Capture the cell that displays the provided text and extract its (X, Y) central coordinate. 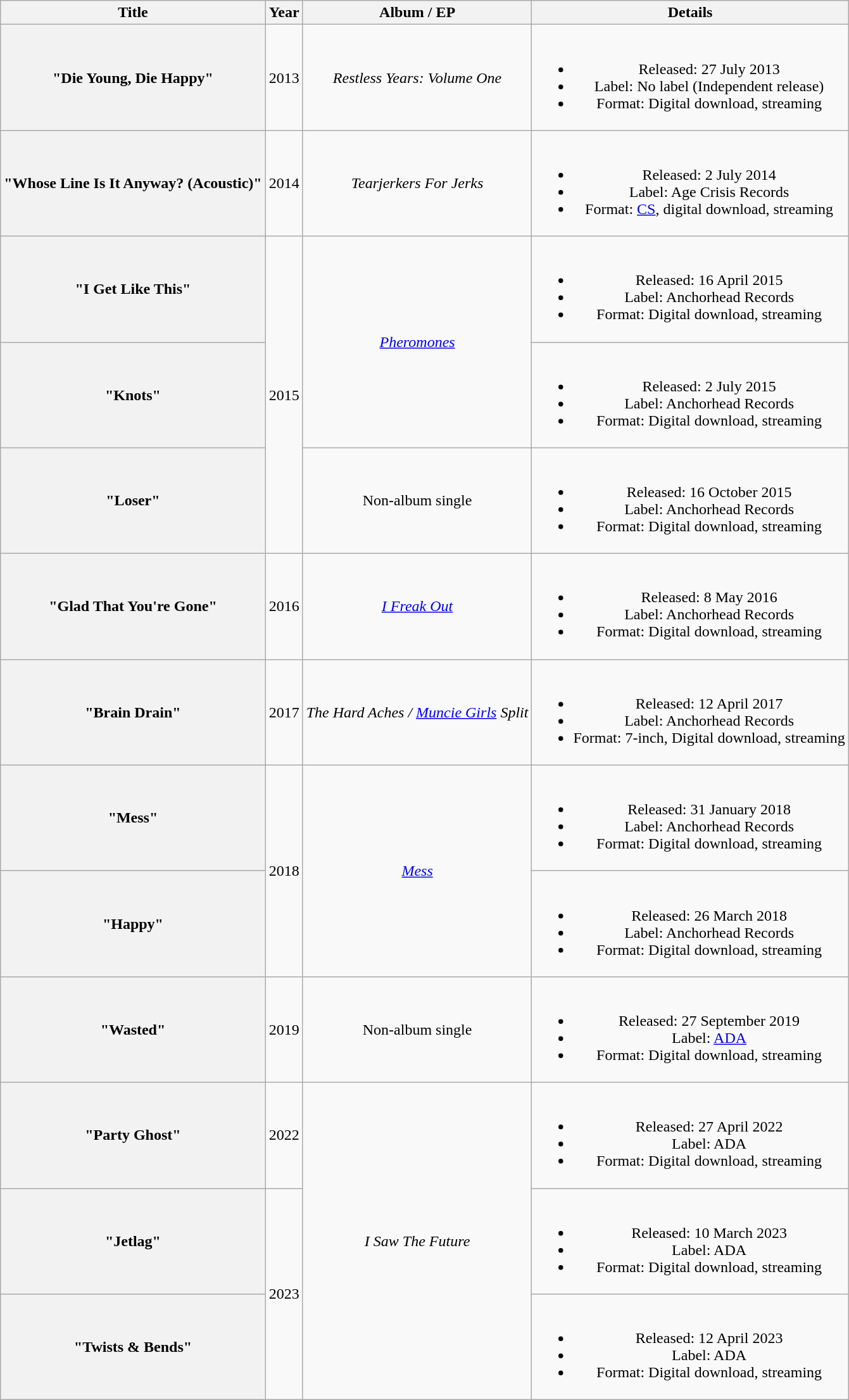
"Loser" (133, 500)
2022 (284, 1135)
Released: 12 April 2023Label: ADAFormat: Digital download, streaming (690, 1347)
Released: 26 March 2018Label: Anchorhead RecordsFormat: Digital download, streaming (690, 923)
Released: 2 July 2015Label: Anchorhead RecordsFormat: Digital download, streaming (690, 395)
Restless Years: Volume One (417, 77)
Released: 8 May 2016Label: Anchorhead RecordsFormat: Digital download, streaming (690, 607)
2015 (284, 395)
"Jetlag" (133, 1241)
Year (284, 13)
Details (690, 13)
"Die Young, Die Happy" (133, 77)
"Glad That You're Gone" (133, 607)
Released: 16 April 2015Label: Anchorhead RecordsFormat: Digital download, streaming (690, 289)
I Saw The Future (417, 1241)
"Knots" (133, 395)
Title (133, 13)
"Mess" (133, 818)
Released: 2 July 2014Label: Age Crisis RecordsFormat: CS, digital download, streaming (690, 184)
Released: 12 April 2017Label: Anchorhead RecordsFormat: 7-inch, Digital download, streaming (690, 712)
Mess (417, 871)
"Party Ghost" (133, 1135)
Released: 27 April 2022Label: ADAFormat: Digital download, streaming (690, 1135)
Album / EP (417, 13)
Released: 10 March 2023Label: ADAFormat: Digital download, streaming (690, 1241)
I Freak Out (417, 607)
2016 (284, 607)
2019 (284, 1030)
"Twists & Bends" (133, 1347)
2013 (284, 77)
The Hard Aches / Muncie Girls Split (417, 712)
Pheromones (417, 342)
2014 (284, 184)
2017 (284, 712)
"Brain Drain" (133, 712)
2018 (284, 871)
Released: 27 September 2019Label: ADAFormat: Digital download, streaming (690, 1030)
Released: 27 July 2013Label: No label (Independent release)Format: Digital download, streaming (690, 77)
Tearjerkers For Jerks (417, 184)
"Whose Line Is It Anyway? (Acoustic)" (133, 184)
"Wasted" (133, 1030)
"Happy" (133, 923)
"I Get Like This" (133, 289)
2023 (284, 1294)
Released: 31 January 2018Label: Anchorhead RecordsFormat: Digital download, streaming (690, 818)
Released: 16 October 2015Label: Anchorhead RecordsFormat: Digital download, streaming (690, 500)
